Extract the [X, Y] coordinate from the center of the cell holding the provided text.  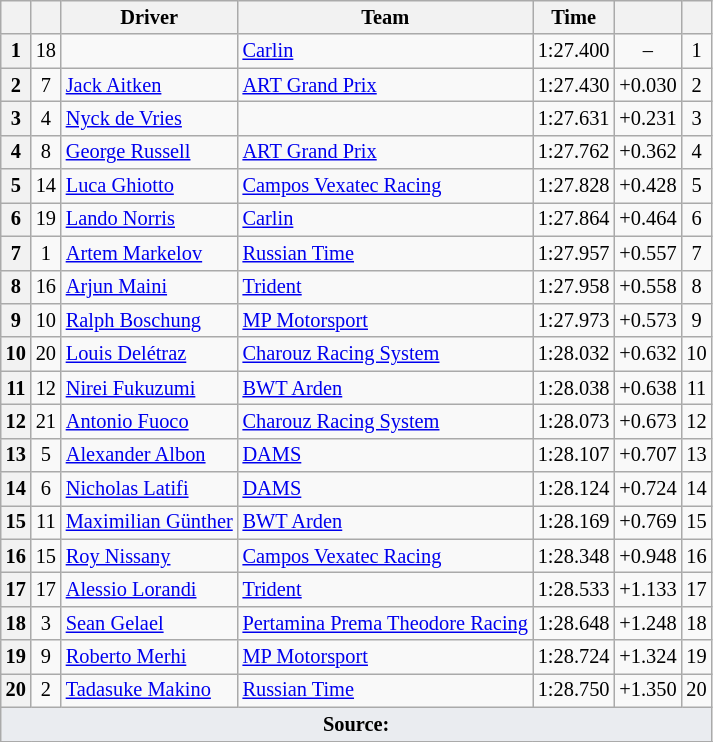
+1.324 [648, 657]
Arjun Maini [150, 287]
Pertamina Prema Theodore Racing [386, 623]
1:28.124 [574, 489]
+0.769 [648, 522]
1:28.750 [574, 690]
Time [574, 17]
Roberto Merhi [150, 657]
+0.948 [648, 556]
+0.558 [648, 287]
+0.573 [648, 320]
+1.248 [648, 623]
Maximilian Günther [150, 522]
+0.724 [648, 489]
+0.464 [648, 219]
1:27.958 [574, 287]
Artem Markelov [150, 253]
21 [46, 421]
Source: [356, 724]
1:28.533 [574, 589]
+0.673 [648, 421]
1:28.169 [574, 522]
Team [386, 17]
1:28.107 [574, 455]
1:27.957 [574, 253]
1:27.430 [574, 85]
Sean Gelael [150, 623]
Alexander Albon [150, 455]
1:27.864 [574, 219]
1:27.762 [574, 152]
Louis Delétraz [150, 354]
1:28.348 [574, 556]
+1.350 [648, 690]
+0.030 [648, 85]
Driver [150, 17]
Lando Norris [150, 219]
Ralph Boschung [150, 320]
1:28.648 [574, 623]
Nyck de Vries [150, 118]
+0.362 [648, 152]
Jack Aitken [150, 85]
1:28.724 [574, 657]
1:28.038 [574, 388]
+0.632 [648, 354]
1:27.400 [574, 51]
Luca Ghiotto [150, 186]
George Russell [150, 152]
1:28.032 [574, 354]
+0.428 [648, 186]
– [648, 51]
Nicholas Latifi [150, 489]
Nirei Fukuzumi [150, 388]
+1.133 [648, 589]
+0.231 [648, 118]
+0.557 [648, 253]
+0.707 [648, 455]
1:27.828 [574, 186]
+0.638 [648, 388]
Antonio Fuoco [150, 421]
1:27.973 [574, 320]
Roy Nissany [150, 556]
Alessio Lorandi [150, 589]
Tadasuke Makino [150, 690]
1:28.073 [574, 421]
1:27.631 [574, 118]
